Extract the (X, Y) coordinate from the center of the cell holding the provided text.  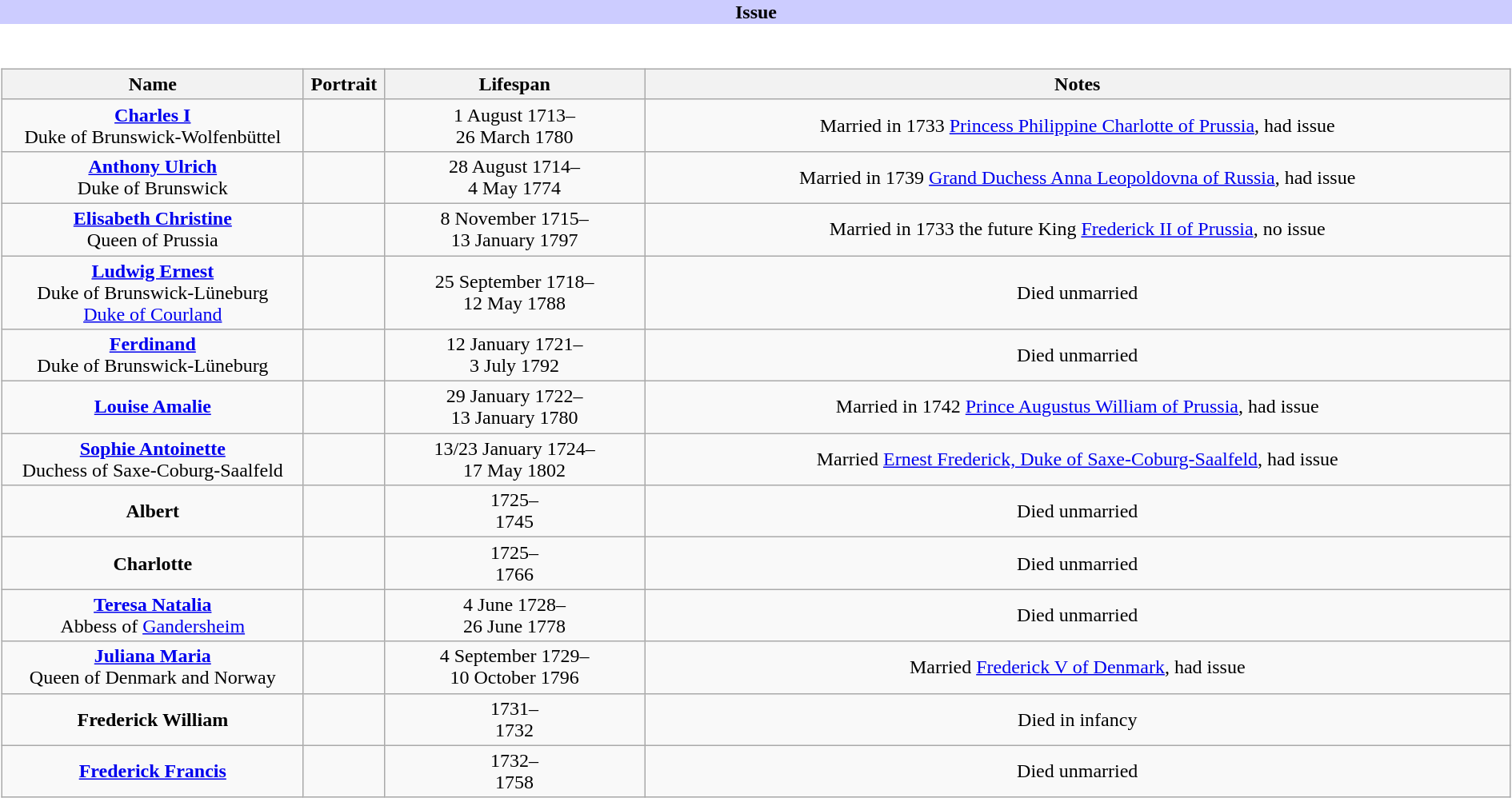
Name (152, 84)
Ferdinand Duke of Brunswick-Lüneburg (152, 355)
Ludwig ErnestDuke of Brunswick-LüneburgDuke of Courland (152, 293)
Juliana MariaQueen of Denmark and Norway (152, 667)
Sophie AntoinetteDuchess of Saxe-Coburg-Saalfeld (152, 459)
1 August 1713–26 March 1780 (514, 125)
13/23 January 1724–17 May 1802 (514, 459)
4 June 1728–26 June 1778 (514, 616)
12 January 1721–3 July 1792 (514, 355)
Married Frederick V of Denmark, had issue (1078, 667)
Louise Amalie (152, 408)
Elisabeth ChristineQueen of Prussia (152, 229)
1731–1732 (514, 720)
Charles IDuke of Brunswick-Wolfenbüttel (152, 125)
1725–1766 (514, 563)
Married in 1742 Prince Augustus William of Prussia, had issue (1078, 408)
Frederick Francis (152, 771)
29 January 1722–13 January 1780 (514, 408)
Married in 1733 the future King Frederick II of Prussia, no issue (1078, 229)
Married in 1739 Grand Duchess Anna Leopoldovna of Russia, had issue (1078, 178)
Issue (756, 12)
4 September 1729–10 October 1796 (514, 667)
Notes (1078, 84)
Lifespan (514, 84)
1732–1758 (514, 771)
Died in infancy (1078, 720)
Married Ernest Frederick, Duke of Saxe-Coburg-Saalfeld, had issue (1078, 459)
Teresa NataliaAbbess of Gandersheim (152, 616)
Charlotte (152, 563)
Frederick William (152, 720)
Married in 1733 Princess Philippine Charlotte of Prussia, had issue (1078, 125)
8 November 1715–13 January 1797 (514, 229)
28 August 1714–4 May 1774 (514, 178)
1725–1745 (514, 512)
Anthony UlrichDuke of Brunswick (152, 178)
25 September 1718–12 May 1788 (514, 293)
Albert (152, 512)
Portrait (344, 84)
